Pinpoint the cell where the given text exists, returning its (x, y) midpoint coordinate. 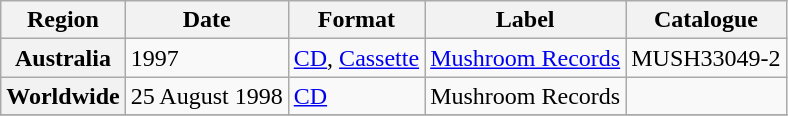
Worldwide (63, 96)
Region (63, 20)
Label (526, 20)
CD, Cassette (356, 58)
1997 (206, 58)
MUSH33049-2 (706, 58)
25 August 1998 (206, 96)
CD (356, 96)
Date (206, 20)
Australia (63, 58)
Catalogue (706, 20)
Format (356, 20)
